From the cell containing the given text, extract its center point as [X, Y] coordinate. 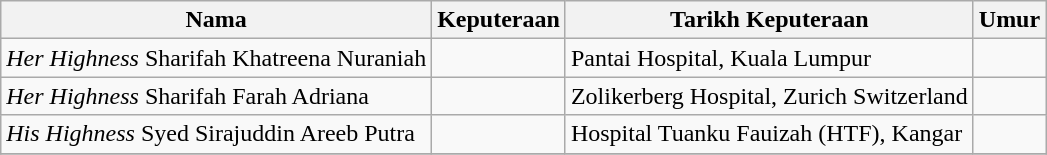
Nama [216, 20]
Zolikerberg Hospital, Zurich Switzerland [769, 96]
Hospital Tuanku Fauizah (HTF), Kangar [769, 134]
Umur [1009, 20]
His Highness Syed Sirajuddin Areeb Putra [216, 134]
Keputeraan [499, 20]
Tarikh Keputeraan [769, 20]
Her Highness Sharifah Farah Adriana [216, 96]
Pantai Hospital, Kuala Lumpur [769, 58]
Her Highness Sharifah Khatreena Nuraniah [216, 58]
